Locate the cell with the specified text and output its (x, y) center coordinate. 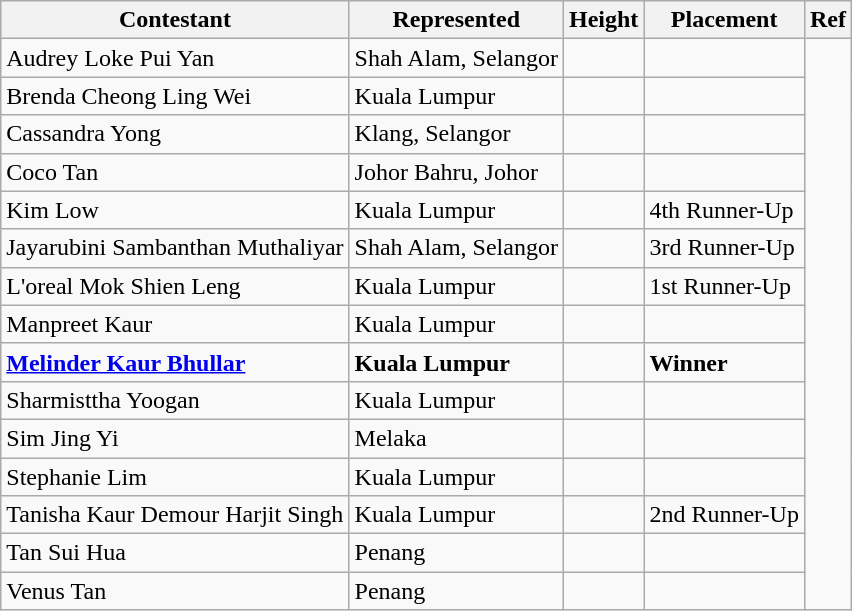
Tan Sui Hua (175, 553)
Contestant (175, 20)
Manpreet Kaur (175, 324)
Sharmisttha Yoogan (175, 400)
1st Runner-Up (724, 286)
Cassandra Yong (175, 134)
Placement (724, 20)
Sim Jing Yi (175, 438)
Johor Bahru, Johor (456, 172)
Venus Tan (175, 591)
3rd Runner-Up (724, 248)
Melinder Kaur Bhullar (175, 362)
Represented (456, 20)
Brenda Cheong Ling Wei (175, 96)
2nd Runner-Up (724, 515)
Ref (828, 20)
Height (603, 20)
4th Runner-Up (724, 210)
Coco Tan (175, 172)
Kim Low (175, 210)
Klang, Selangor (456, 134)
Stephanie Lim (175, 477)
Audrey Loke Pui Yan (175, 58)
Melaka (456, 438)
Winner (724, 362)
Tanisha Kaur Demour Harjit Singh (175, 515)
Jayarubini Sambanthan Muthaliyar (175, 248)
L'oreal Mok Shien Leng (175, 286)
